Search for the cell housing the specified text and yield its [X, Y] center coordinate. 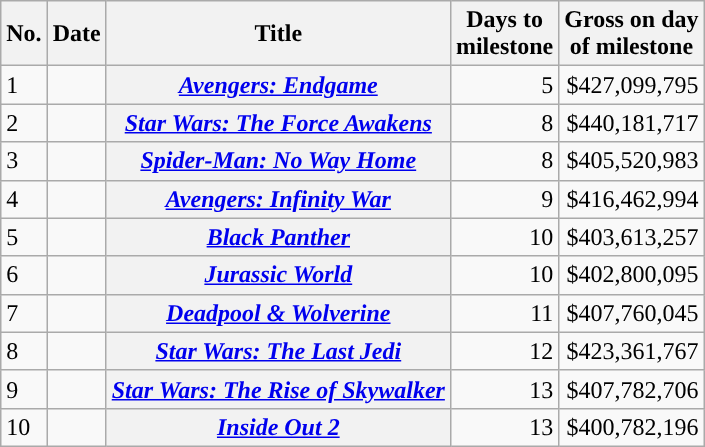
Avengers: Endgame [278, 85]
Spider-Man: No Way Home [278, 161]
Star Wars: The Force Awakens [278, 123]
$402,800,095 [632, 275]
Gross on day of milestone [632, 34]
Avengers: Infinity War [278, 199]
$407,760,045 [632, 313]
$407,782,706 [632, 389]
6 [24, 275]
11 [504, 313]
No. [24, 34]
Date [76, 34]
Black Panther [278, 237]
Deadpool & Wolverine [278, 313]
2 [24, 123]
Star Wars: The Rise of Skywalker [278, 389]
$440,181,717 [632, 123]
$405,520,983 [632, 161]
$427,099,795 [632, 85]
$416,462,994 [632, 199]
Title [278, 34]
Days to milestone [504, 34]
Jurassic World [278, 275]
4 [24, 199]
$403,613,257 [632, 237]
12 [504, 351]
Star Wars: The Last Jedi [278, 351]
7 [24, 313]
$423,361,767 [632, 351]
Inside Out 2 [278, 427]
3 [24, 161]
$400,782,196 [632, 427]
1 [24, 85]
